Output the (X, Y) coordinate of the center of the cell containing the given text.  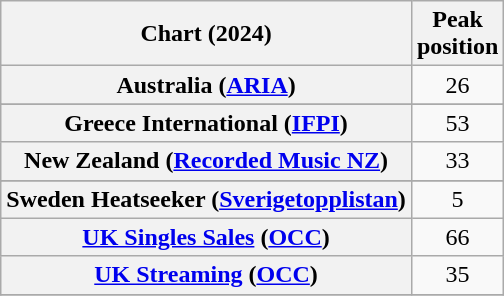
UK Singles Sales (OCC) (206, 237)
33 (457, 161)
26 (457, 85)
Greece International (IFPI) (206, 123)
5 (457, 199)
35 (457, 275)
53 (457, 123)
Chart (2024) (206, 34)
66 (457, 237)
Peakposition (457, 34)
UK Streaming (OCC) (206, 275)
New Zealand (Recorded Music NZ) (206, 161)
Sweden Heatseeker (Sverigetopplistan) (206, 199)
Australia (ARIA) (206, 85)
